Detect which cell encompasses the target text, then output its [x, y] center coordinate. 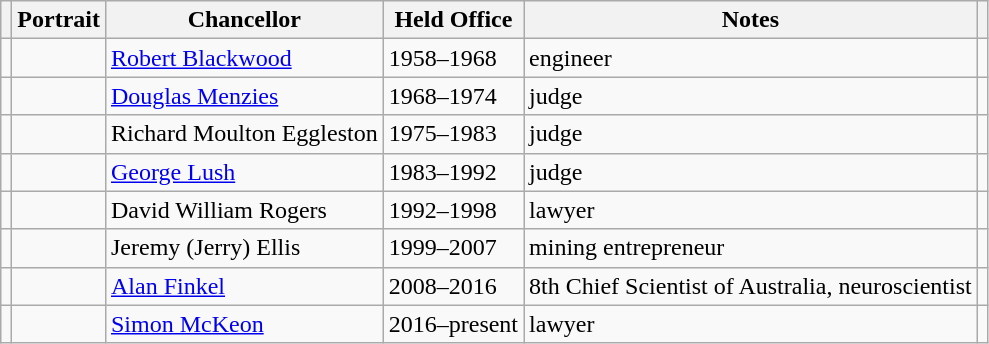
1992–1998 [453, 210]
David William Rogers [244, 210]
1958–1968 [453, 58]
1983–1992 [453, 172]
Chancellor [244, 20]
Douglas Menzies [244, 96]
Simon McKeon [244, 324]
Alan Finkel [244, 286]
Richard Moulton Eggleston [244, 134]
Held Office [453, 20]
Jeremy (Jerry) Ellis [244, 248]
mining entrepreneur [751, 248]
8th Chief Scientist of Australia, neuroscientist [751, 286]
1975–1983 [453, 134]
1999–2007 [453, 248]
George Lush [244, 172]
engineer [751, 58]
Robert Blackwood [244, 58]
1968–1974 [453, 96]
Notes [751, 20]
Portrait [59, 20]
2008–2016 [453, 286]
2016–present [453, 324]
